Identify which cell holds the provided text, then report its (X, Y) central coordinate. 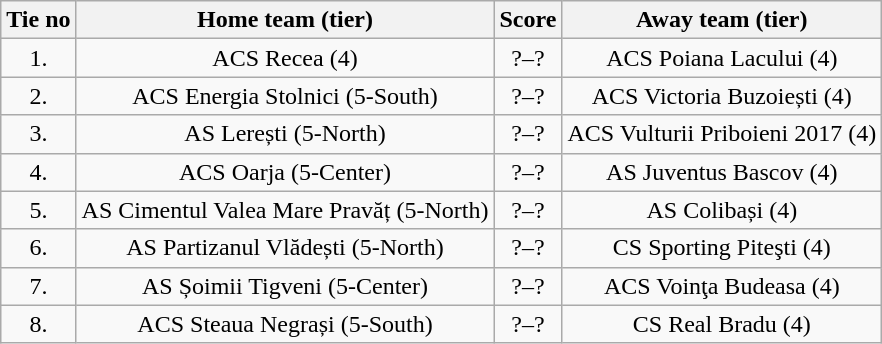
AS Juventus Bascov (4) (722, 172)
ACS Oarja (5-Center) (285, 172)
1. (38, 58)
ACS Voinţa Budeasa (4) (722, 286)
Score (528, 20)
ACS Poiana Lacului (4) (722, 58)
ACS Recea (4) (285, 58)
ACS Energia Stolnici (5-South) (285, 96)
ACS Victoria Buzoiești (4) (722, 96)
6. (38, 248)
ACS Vulturii Priboieni 2017 (4) (722, 134)
ACS Steaua Negrași (5-South) (285, 324)
3. (38, 134)
AS Colibași (4) (722, 210)
CS Real Bradu (4) (722, 324)
AS Partizanul Vlădești (5-North) (285, 248)
AS Lerești (5-North) (285, 134)
5. (38, 210)
AS Cimentul Valea Mare Pravăț (5-North) (285, 210)
2. (38, 96)
7. (38, 286)
4. (38, 172)
Tie no (38, 20)
Home team (tier) (285, 20)
8. (38, 324)
Away team (tier) (722, 20)
CS Sporting Piteşti (4) (722, 248)
AS Șoimii Tigveni (5-Center) (285, 286)
